Search for the cell housing the specified text and yield its (X, Y) center coordinate. 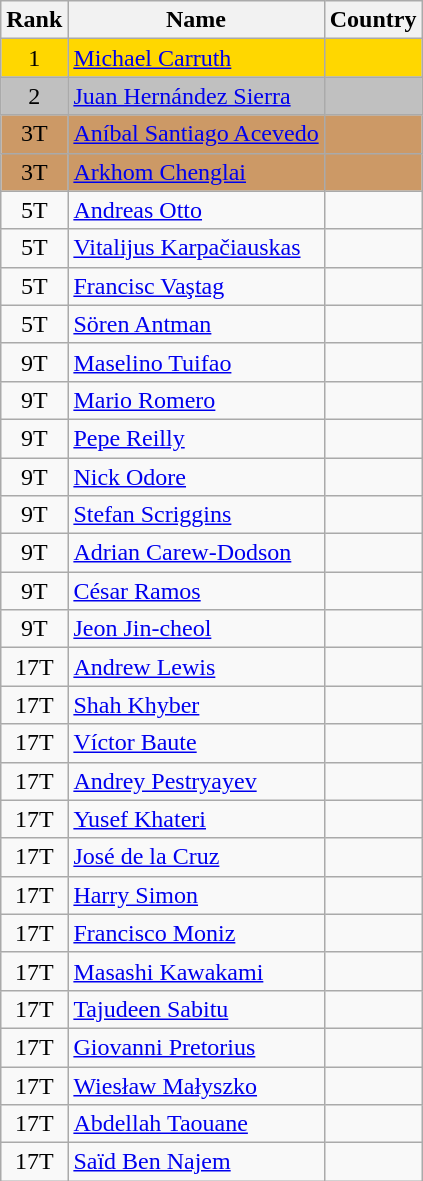
Wiesław Małyszko (196, 1085)
Michael Carruth (196, 58)
Arkhom Chenglai (196, 172)
Pepe Reilly (196, 438)
Stefan Scriggins (196, 515)
César Ramos (196, 591)
Aníbal Santiago Acevedo (196, 134)
José de la Cruz (196, 857)
Yusef Khateri (196, 819)
Sören Antman (196, 324)
Masashi Kawakami (196, 971)
Saïd Ben Najem (196, 1162)
1 (34, 58)
Juan Hernández Sierra (196, 96)
Maselino Tuifao (196, 362)
Mario Romero (196, 400)
Abdellah Taouane (196, 1124)
Harry Simon (196, 895)
Shah Khyber (196, 705)
2 (34, 96)
Francisc Vaştag (196, 286)
Giovanni Pretorius (196, 1047)
Jeon Jin-cheol (196, 629)
Country (373, 20)
Tajudeen Sabitu (196, 1009)
Andrew Lewis (196, 667)
Rank (34, 20)
Name (196, 20)
Nick Odore (196, 477)
Francisco Moniz (196, 933)
Andrey Pestryayev (196, 781)
Víctor Baute (196, 743)
Adrian Carew-Dodson (196, 553)
Vitalijus Karpačiauskas (196, 248)
Andreas Otto (196, 210)
